Extract the (X, Y) coordinate from the center of the cell holding the provided text.  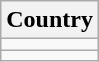
Country (50, 20)
